Pinpoint the cell where the given text exists, returning its [X, Y] midpoint coordinate. 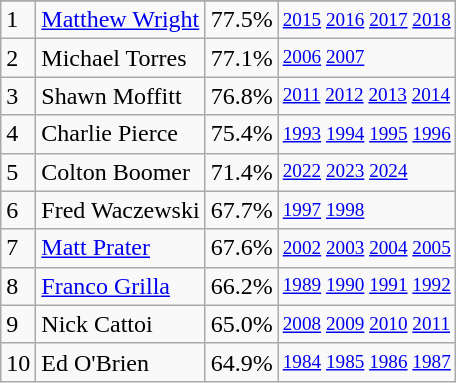
2015 2016 2017 2018 [366, 20]
2008 2009 2010 2011 [366, 324]
Matt Prater [120, 248]
Franco Grilla [120, 286]
6 [18, 210]
Ed O'Brien [120, 362]
Nick Cattoi [120, 324]
75.4% [242, 134]
2011 2012 2013 2014 [366, 96]
Matthew Wright [120, 20]
2 [18, 58]
76.8% [242, 96]
64.9% [242, 362]
67.7% [242, 210]
1 [18, 20]
1989 1990 1991 1992 [366, 286]
9 [18, 324]
71.4% [242, 172]
2006 2007 [366, 58]
Colton Boomer [120, 172]
1984 1985 1986 1987 [366, 362]
1997 1998 [366, 210]
Fred Waczewski [120, 210]
Charlie Pierce [120, 134]
77.1% [242, 58]
Michael Torres [120, 58]
65.0% [242, 324]
66.2% [242, 286]
2002 2003 2004 2005 [366, 248]
67.6% [242, 248]
3 [18, 96]
8 [18, 286]
5 [18, 172]
Shawn Moffitt [120, 96]
7 [18, 248]
77.5% [242, 20]
1993 1994 1995 1996 [366, 134]
4 [18, 134]
2022 2023 2024 [366, 172]
10 [18, 362]
